Locate the cell with the specified text and output its (x, y) center coordinate. 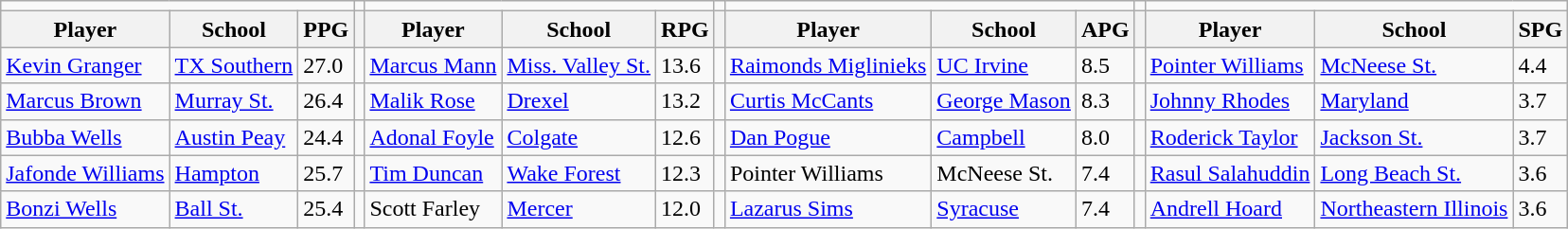
Jackson St. (1415, 137)
Tim Duncan (434, 173)
Hampton (234, 173)
Scott Farley (434, 209)
APG (1105, 29)
Bubba Wells (85, 137)
Austin Peay (234, 137)
8.0 (1105, 137)
26.4 (326, 101)
Syracuse (1004, 209)
Marcus Brown (85, 101)
25.4 (326, 209)
8.5 (1105, 65)
Malik Rose (434, 101)
4.4 (1541, 65)
Lazarus Sims (828, 209)
UC Irvine (1004, 65)
Marcus Mann (434, 65)
13.2 (686, 101)
Raimonds Miglinieks (828, 65)
27.0 (326, 65)
Adonal Foyle (434, 137)
Maryland (1415, 101)
Colgate (579, 137)
Wake Forest (579, 173)
Kevin Granger (85, 65)
Roderick Taylor (1230, 137)
12.3 (686, 173)
Northeastern Illinois (1415, 209)
PPG (326, 29)
24.4 (326, 137)
Miss. Valley St. (579, 65)
Campbell (1004, 137)
Johnny Rhodes (1230, 101)
Rasul Salahuddin (1230, 173)
TX Southern (234, 65)
RPG (686, 29)
Mercer (579, 209)
12.6 (686, 137)
Jafonde Williams (85, 173)
12.0 (686, 209)
SPG (1541, 29)
Dan Pogue (828, 137)
Drexel (579, 101)
25.7 (326, 173)
Curtis McCants (828, 101)
Bonzi Wells (85, 209)
8.3 (1105, 101)
Andrell Hoard (1230, 209)
Long Beach St. (1415, 173)
13.6 (686, 65)
George Mason (1004, 101)
Murray St. (234, 101)
Ball St. (234, 209)
